Extract the [X, Y] coordinate from the center of the cell holding the provided text.  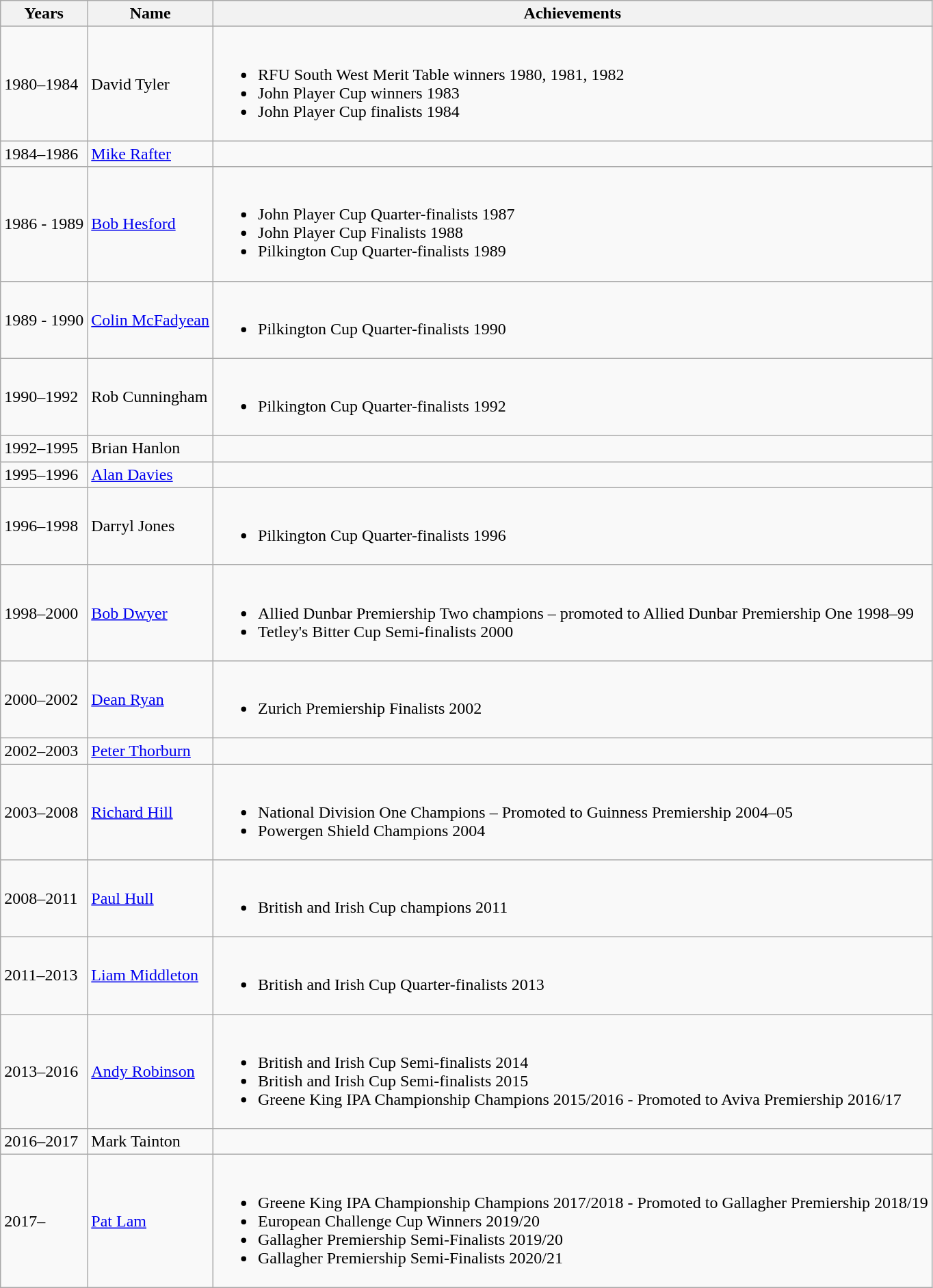
1996–1998 [44, 526]
David Tyler [150, 83]
Paul Hull [150, 898]
National Division One Champions – Promoted to Guinness Premiership 2004–05Powergen Shield Champions 2004 [573, 812]
John Player Cup Quarter-finalists 1987John Player Cup Finalists 1988Pilkington Cup Quarter-finalists 1989 [573, 224]
Darryl Jones [150, 526]
Pilkington Cup Quarter-finalists 1996 [573, 526]
Andy Robinson [150, 1072]
RFU South West Merit Table winners 1980, 1981, 1982John Player Cup winners 1983John Player Cup finalists 1984 [573, 83]
2013–2016 [44, 1072]
Richard Hill [150, 812]
Bob Dwyer [150, 613]
1998–2000 [44, 613]
Pilkington Cup Quarter-finalists 1992 [573, 397]
Years [44, 14]
Rob Cunningham [150, 397]
Dean Ryan [150, 699]
2008–2011 [44, 898]
Mark Tainton [150, 1142]
2011–2013 [44, 976]
Allied Dunbar Premiership Two champions – promoted to Allied Dunbar Premiership One 1998–99Tetley's Bitter Cup Semi-finalists 2000 [573, 613]
1984–1986 [44, 154]
1989 - 1990 [44, 320]
Mike Rafter [150, 154]
2017– [44, 1221]
British and Irish Cup champions 2011 [573, 898]
1990–1992 [44, 397]
2000–2002 [44, 699]
Zurich Premiership Finalists 2002 [573, 699]
British and Irish Cup Quarter-finalists 2013 [573, 976]
2003–2008 [44, 812]
Pilkington Cup Quarter-finalists 1990 [573, 320]
2002–2003 [44, 751]
1980–1984 [44, 83]
Name [150, 14]
1986 - 1989 [44, 224]
Peter Thorburn [150, 751]
Liam Middleton [150, 976]
Achievements [573, 14]
Brian Hanlon [150, 448]
Alan Davies [150, 474]
Colin McFadyean [150, 320]
1992–1995 [44, 448]
1995–1996 [44, 474]
Bob Hesford [150, 224]
Pat Lam [150, 1221]
2016–2017 [44, 1142]
